Extract the [X, Y] coordinate from the center of the cell holding the provided text.  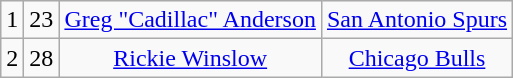
1 [12, 20]
23 [42, 20]
Chicago Bulls [416, 58]
Greg "Cadillac" Anderson [190, 20]
Rickie Winslow [190, 58]
2 [12, 58]
San Antonio Spurs [416, 20]
28 [42, 58]
